Extract the [X, Y] coordinate from the center of the cell holding the provided text.  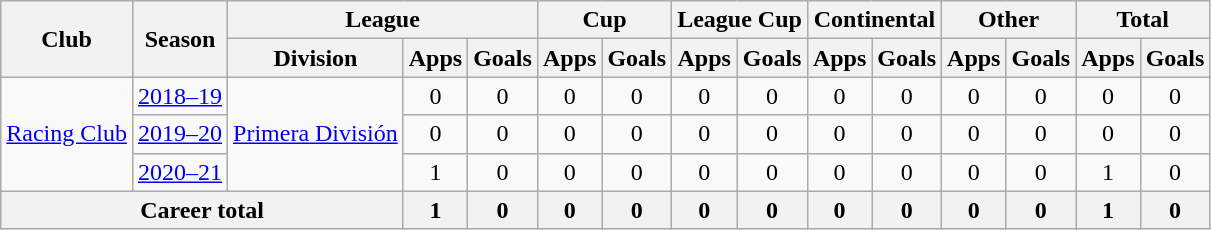
Career total [202, 210]
Continental [874, 20]
Division [316, 58]
Cup [604, 20]
Racing Club [67, 134]
2018–19 [180, 96]
2020–21 [180, 172]
Season [180, 39]
2019–20 [180, 134]
Primera División [316, 134]
League [383, 20]
League Cup [740, 20]
Other [1009, 20]
Club [67, 39]
Total [1143, 20]
